Return the (X, Y) coordinate for the center point of the cell that contains the specified text.  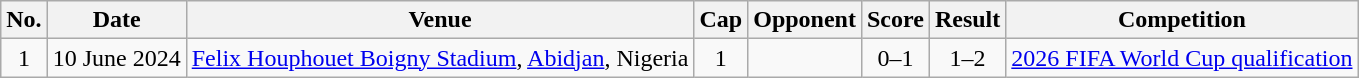
0–1 (895, 58)
Date (116, 20)
Result (967, 20)
Opponent (805, 20)
Competition (1182, 20)
Felix Houphouet Boigny Stadium, Abidjan, Nigeria (440, 58)
Score (895, 20)
1–2 (967, 58)
Cap (721, 20)
No. (24, 20)
10 June 2024 (116, 58)
Venue (440, 20)
2026 FIFA World Cup qualification (1182, 58)
